Provide the (X, Y) coordinate of the cell's center where the given text is located.  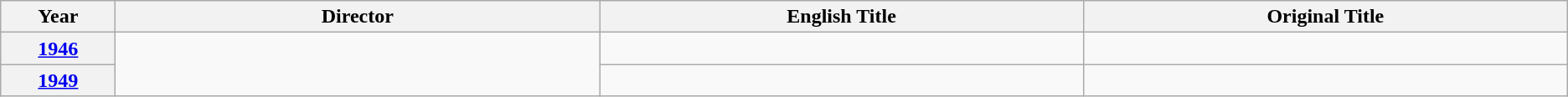
1946 (59, 48)
1949 (59, 80)
Original Title (1325, 17)
Director (358, 17)
Year (59, 17)
English Title (842, 17)
